For the text-containing cell, return its midpoint in (x, y) coordinate format. 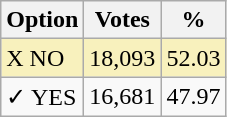
Option (42, 20)
X NO (42, 58)
✓ YES (42, 97)
18,093 (122, 58)
% (194, 20)
16,681 (122, 97)
47.97 (194, 97)
Votes (122, 20)
52.03 (194, 58)
